Find where the given text appears and provide that cell's center as (X, Y) coordinate. 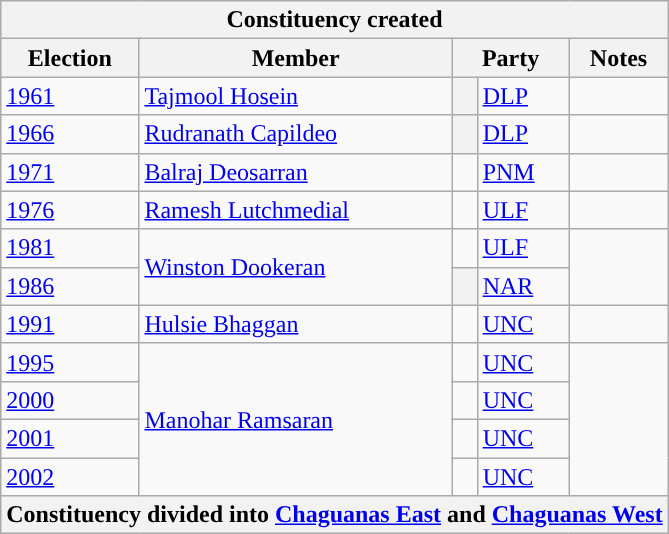
2000 (70, 400)
1971 (70, 172)
NAR (523, 286)
2002 (70, 477)
1981 (70, 248)
1991 (70, 324)
Party (510, 58)
Election (70, 58)
Manohar Ramsaran (296, 419)
Winston Dookeran (296, 267)
2001 (70, 438)
Ramesh Lutchmedial (296, 210)
Constituency divided into Chaguanas East and Chaguanas West (334, 515)
Constituency created (334, 20)
Rudranath Capildeo (296, 134)
Balraj Deosarran (296, 172)
1976 (70, 210)
1986 (70, 286)
Member (296, 58)
Tajmool Hosein (296, 96)
Hulsie Bhaggan (296, 324)
PNM (523, 172)
1995 (70, 362)
Notes (618, 58)
1961 (70, 96)
1966 (70, 134)
